Provide the (x, y) coordinate of the cell's center where the given text is located.  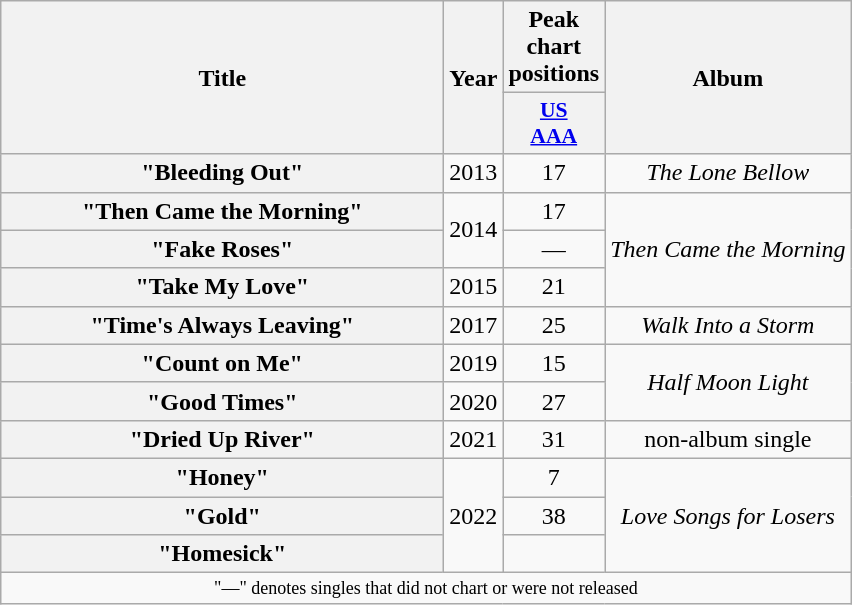
2019 (474, 363)
27 (554, 401)
"Count on Me" (222, 363)
Love Songs for Losers (728, 515)
25 (554, 325)
2013 (474, 173)
15 (554, 363)
— (554, 249)
2017 (474, 325)
"Homesick" (222, 554)
2022 (474, 515)
Year (474, 78)
2014 (474, 230)
2020 (474, 401)
"Bleeding Out" (222, 173)
31 (554, 439)
"Time's Always Leaving" (222, 325)
"Take My Love" (222, 287)
Title (222, 78)
2015 (474, 287)
"—" denotes singles that did not chart or were not released (426, 588)
"Good Times" (222, 401)
Walk Into a Storm (728, 325)
The Lone Bellow (728, 173)
"Then Came the Morning" (222, 211)
Album (728, 78)
"Honey" (222, 477)
7 (554, 477)
"Fake Roses" (222, 249)
Then Came the Morning (728, 249)
"Dried Up River" (222, 439)
"Gold" (222, 515)
2021 (474, 439)
38 (554, 515)
Peak chart positions (554, 47)
Half Moon Light (728, 382)
non-album single (728, 439)
USAAA (554, 124)
21 (554, 287)
